Determine the [x, y] coordinate at the center of the cell enclosing the given text.  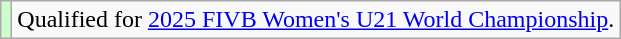
Qualified for 2025 FIVB Women's U21 World Championship. [316, 20]
